Extract the [X, Y] coordinate from the center of the cell holding the provided text.  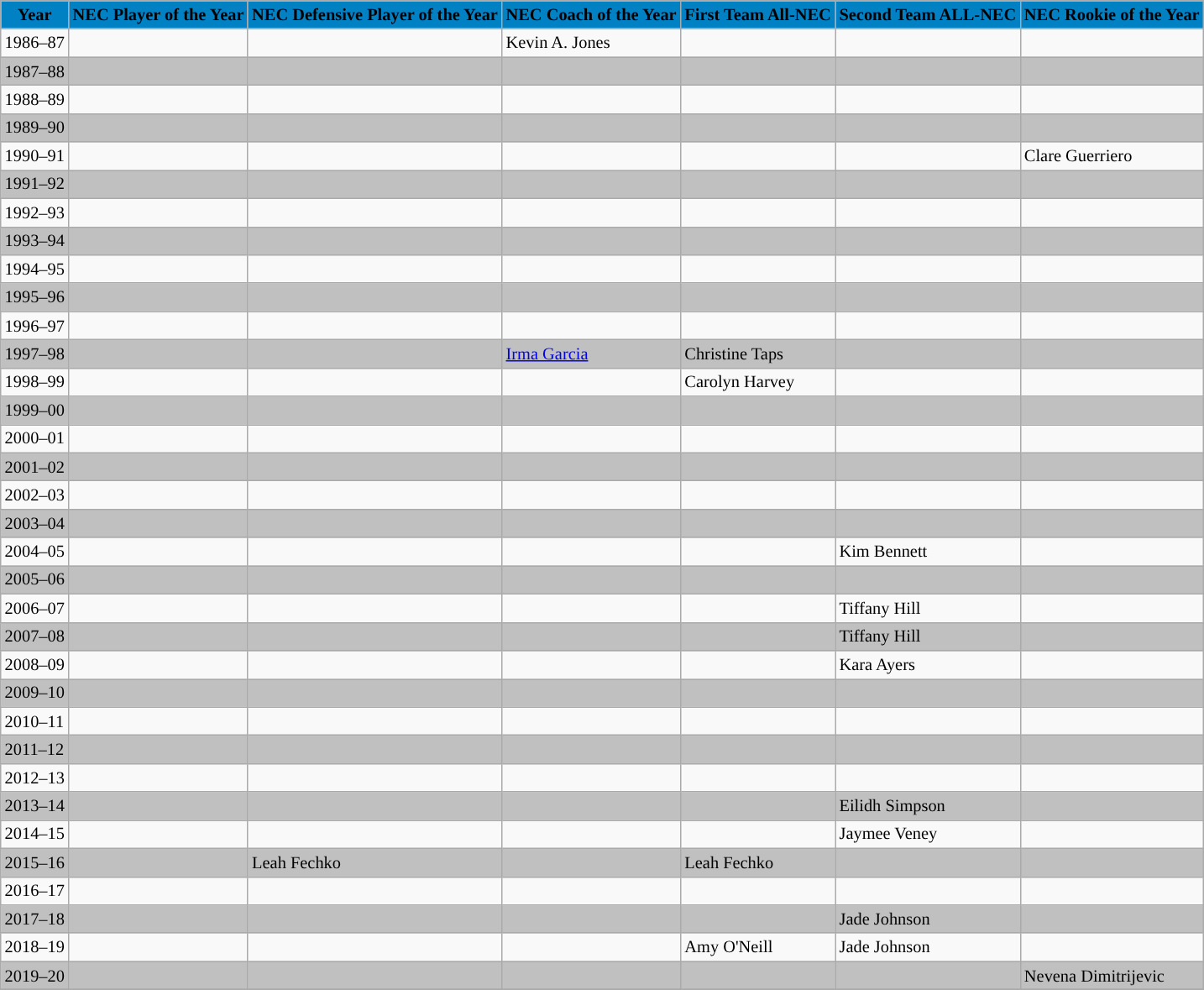
NEC Defensive Player of the Year [374, 14]
Year [35, 14]
1991–92 [35, 184]
1990–91 [35, 156]
1998–99 [35, 382]
Nevena Dimitrijevic [1112, 976]
Christine Taps [757, 354]
Kim Bennett [928, 552]
2007–08 [35, 636]
2006–07 [35, 608]
2014–15 [35, 834]
NEC Player of the Year [159, 14]
2003–04 [35, 523]
2009–10 [35, 693]
2016–17 [35, 891]
Clare Guerriero [1112, 156]
NEC Rookie of the Year [1112, 14]
2017–18 [35, 919]
1988–89 [35, 99]
2001–02 [35, 467]
2013–14 [35, 806]
1992–93 [35, 212]
2005–06 [35, 579]
Eilidh Simpson [928, 806]
Second Team ALL-NEC [928, 14]
1999–00 [35, 411]
2010–11 [35, 721]
Carolyn Harvey [757, 382]
Jaymee Veney [928, 834]
2012–13 [35, 778]
2004–05 [35, 552]
2018–19 [35, 947]
First Team All-NEC [757, 14]
1987–88 [35, 71]
2002–03 [35, 495]
2019–20 [35, 976]
1996–97 [35, 326]
1994–95 [35, 269]
1993–94 [35, 241]
2008–09 [35, 664]
Kevin A. Jones [591, 43]
1997–98 [35, 354]
Irma Garcia [591, 354]
NEC Coach of the Year [591, 14]
Kara Ayers [928, 664]
2015–16 [35, 862]
1995–96 [35, 297]
2000–01 [35, 438]
1986–87 [35, 43]
1989–90 [35, 128]
2011–12 [35, 749]
Amy O'Neill [757, 947]
